Capture the cell that displays the provided text and extract its [X, Y] central coordinate. 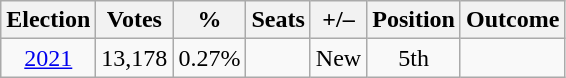
Seats [278, 20]
Outcome [512, 20]
% [210, 20]
5th [414, 58]
13,178 [134, 58]
Votes [134, 20]
+/– [338, 20]
2021 [48, 58]
Position [414, 20]
Election [48, 20]
New [338, 58]
0.27% [210, 58]
